From the cell containing the given text, extract its center point as (x, y) coordinate. 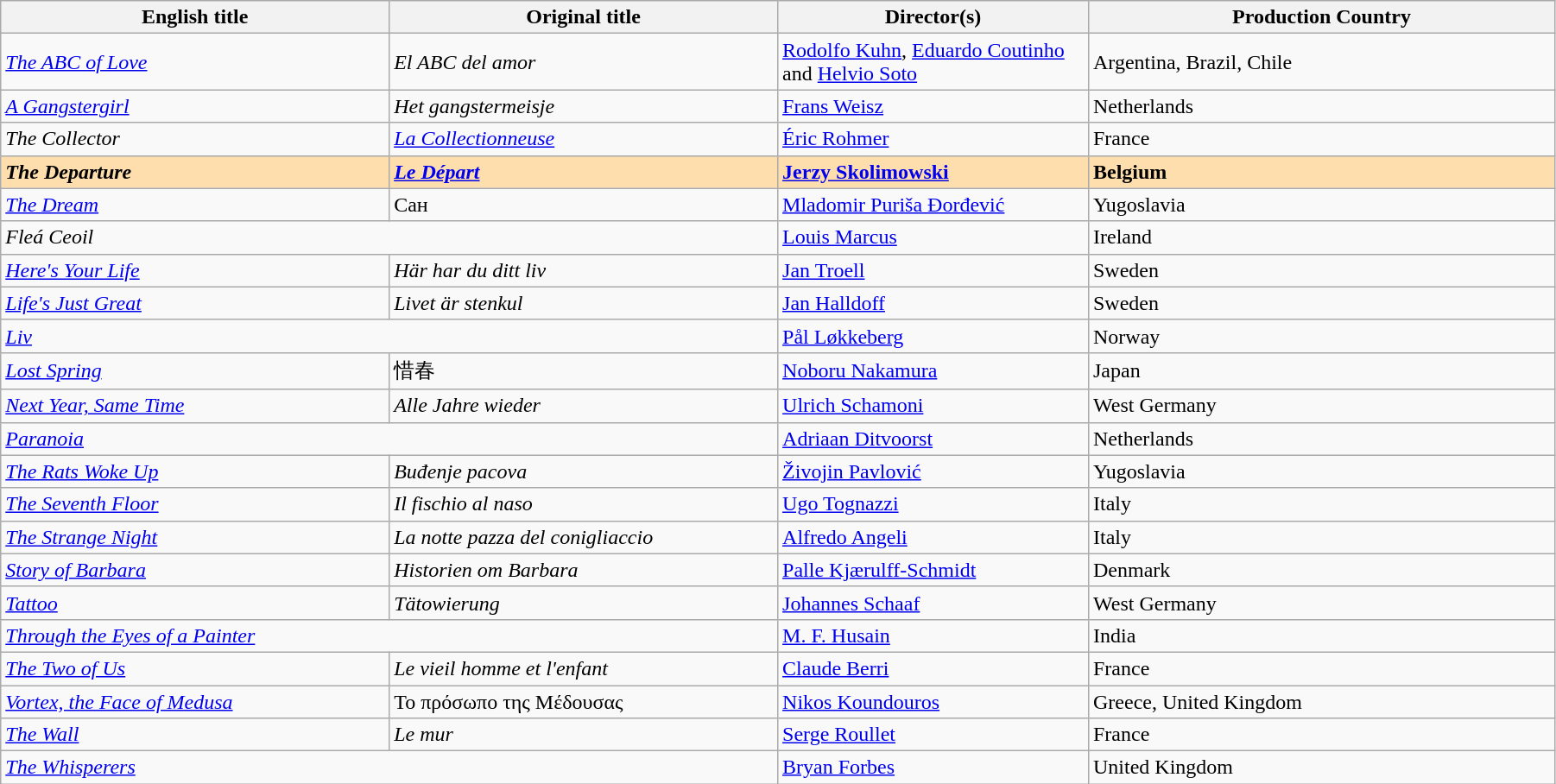
English title (195, 17)
Rodolfo Kuhn, Eduardo Coutinho and Helvio Soto (933, 62)
Frans Weisz (933, 106)
Jan Troell (933, 270)
Alle Jahre wieder (584, 406)
Le Départ (584, 172)
Here's Your Life (195, 270)
Historien om Barbara (584, 570)
Här har du ditt liv (584, 270)
Claude Berri (933, 668)
The ABC of Love (195, 62)
Nikos Koundouros (933, 702)
Director(s) (933, 17)
The Rats Woke Up (195, 471)
Greece, United Kingdom (1321, 702)
Next Year, Same Time (195, 406)
The Seventh Floor (195, 504)
Johannes Schaaf (933, 603)
Buđenje pacova (584, 471)
Adriaan Ditvoorst (933, 439)
Živojin Pavlović (933, 471)
Original title (584, 17)
The Dream (195, 205)
Tattoo (195, 603)
M. F. Husain (933, 635)
The Collector (195, 139)
Production Country (1321, 17)
The Departure (195, 172)
Denmark (1321, 570)
Noboru Nakamura (933, 371)
Story of Barbara (195, 570)
Pål Løkkeberg (933, 336)
A Gangstergirl (195, 106)
Argentina, Brazil, Chile (1321, 62)
Ulrich Schamoni (933, 406)
Serge Roullet (933, 735)
Le mur (584, 735)
Tätowierung (584, 603)
La notte pazza del conigliaccio (584, 537)
Το πρόσωπο της Μέδουσας (584, 702)
惜春 (584, 371)
Paranoia (389, 439)
Mladomir Puriša Đorđević (933, 205)
Bryan Forbes (933, 768)
United Kingdom (1321, 768)
The Whisperers (389, 768)
India (1321, 635)
Alfredo Angeli (933, 537)
Éric Rohmer (933, 139)
Jerzy Skolimowski (933, 172)
Norway (1321, 336)
Ugo Tognazzi (933, 504)
Belgium (1321, 172)
Ireland (1321, 237)
Livet är stenkul (584, 303)
Palle Kjærulff-Schmidt (933, 570)
The Wall (195, 735)
Louis Marcus (933, 237)
Сан (584, 205)
Il fischio al naso (584, 504)
Lost Spring (195, 371)
Jan Halldoff (933, 303)
The Two of Us (195, 668)
Het gangstermeisje (584, 106)
La Collectionneuse (584, 139)
Fleá Ceoil (389, 237)
El ABC del amor (584, 62)
The Strange Night (195, 537)
Japan (1321, 371)
Through the Eyes of a Painter (389, 635)
Vortex, the Face of Medusa (195, 702)
Liv (389, 336)
Le vieil homme et l'enfant (584, 668)
Life's Just Great (195, 303)
